Output the [X, Y] coordinate of the center of the cell containing the given text.  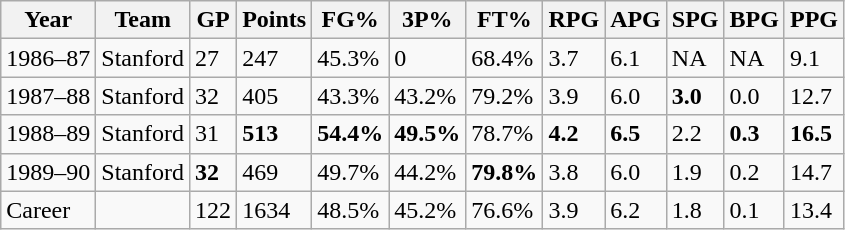
79.2% [504, 96]
0.1 [754, 210]
3P% [428, 20]
4.2 [574, 134]
2.2 [695, 134]
49.5% [428, 134]
45.2% [428, 210]
48.5% [350, 210]
1634 [274, 210]
79.8% [504, 172]
6.5 [636, 134]
Points [274, 20]
1988–89 [48, 134]
Team [143, 20]
FT% [504, 20]
GP [214, 20]
6.1 [636, 58]
1986–87 [48, 58]
513 [274, 134]
APG [636, 20]
12.7 [814, 96]
247 [274, 58]
45.3% [350, 58]
1.8 [695, 210]
14.7 [814, 172]
1989–90 [48, 172]
SPG [695, 20]
68.4% [504, 58]
49.7% [350, 172]
78.7% [504, 134]
0 [428, 58]
FG% [350, 20]
43.2% [428, 96]
RPG [574, 20]
PPG [814, 20]
3.0 [695, 96]
43.3% [350, 96]
27 [214, 58]
54.4% [350, 134]
3.7 [574, 58]
469 [274, 172]
1987–88 [48, 96]
0.0 [754, 96]
122 [214, 210]
Career [48, 210]
16.5 [814, 134]
0.3 [754, 134]
405 [274, 96]
Year [48, 20]
0.2 [754, 172]
44.2% [428, 172]
6.2 [636, 210]
31 [214, 134]
9.1 [814, 58]
76.6% [504, 210]
1.9 [695, 172]
13.4 [814, 210]
3.8 [574, 172]
BPG [754, 20]
